Return the [X, Y] coordinate for the center point of the cell that contains the specified text.  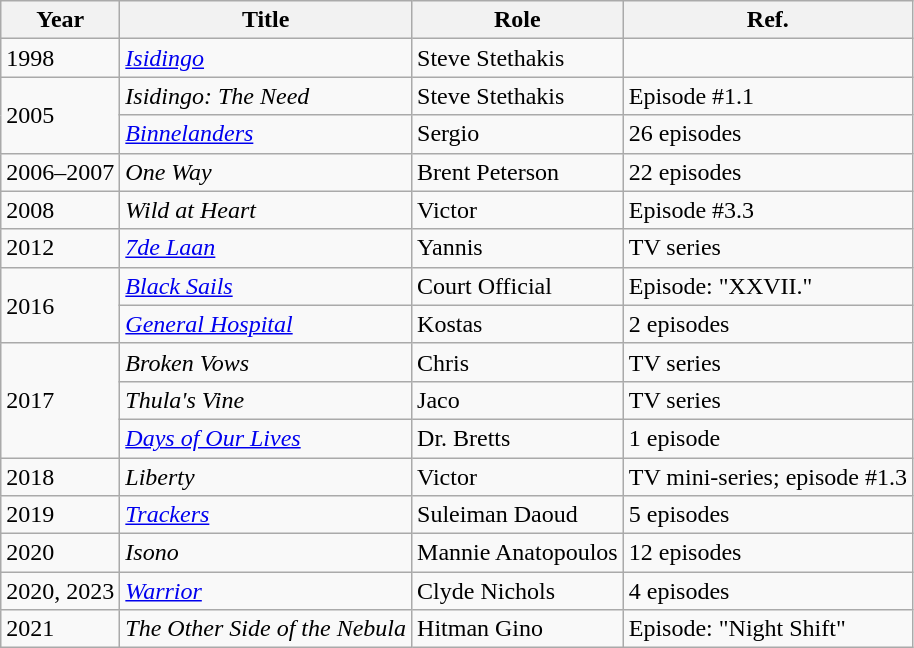
22 episodes [768, 172]
Thula's Vine [266, 400]
2 episodes [768, 324]
1 episode [768, 438]
7de Laan [266, 248]
Episode #3.3 [768, 210]
Isidingo [266, 58]
2020, 2023 [60, 591]
12 episodes [768, 553]
Yannis [518, 248]
Episode: "XXVII." [768, 286]
Broken Vows [266, 362]
2016 [60, 305]
Sergio [518, 134]
5 episodes [768, 515]
Black Sails [266, 286]
26 episodes [768, 134]
Wild at Heart [266, 210]
Chris [518, 362]
4 episodes [768, 591]
2020 [60, 553]
General Hospital [266, 324]
2005 [60, 115]
Dr. Bretts [518, 438]
1998 [60, 58]
Jaco [518, 400]
2019 [60, 515]
Episode: "Night Shift" [768, 629]
Hitman Gino [518, 629]
Suleiman Daoud [518, 515]
Binnelanders [266, 134]
2017 [60, 400]
Isidingo: The Need [266, 96]
2018 [60, 477]
The Other Side of the Nebula [266, 629]
Isono [266, 553]
Mannie Anatopoulos [518, 553]
Liberty [266, 477]
Role [518, 20]
TV mini-series; episode #1.3 [768, 477]
Clyde Nichols [518, 591]
Ref. [768, 20]
Days of Our Lives [266, 438]
Trackers [266, 515]
Brent Peterson [518, 172]
2008 [60, 210]
Title [266, 20]
Court Official [518, 286]
Year [60, 20]
2012 [60, 248]
2021 [60, 629]
Warrior [266, 591]
2006–2007 [60, 172]
Kostas [518, 324]
One Way [266, 172]
Episode #1.1 [768, 96]
